Identify which cell holds the provided text, then report its [X, Y] central coordinate. 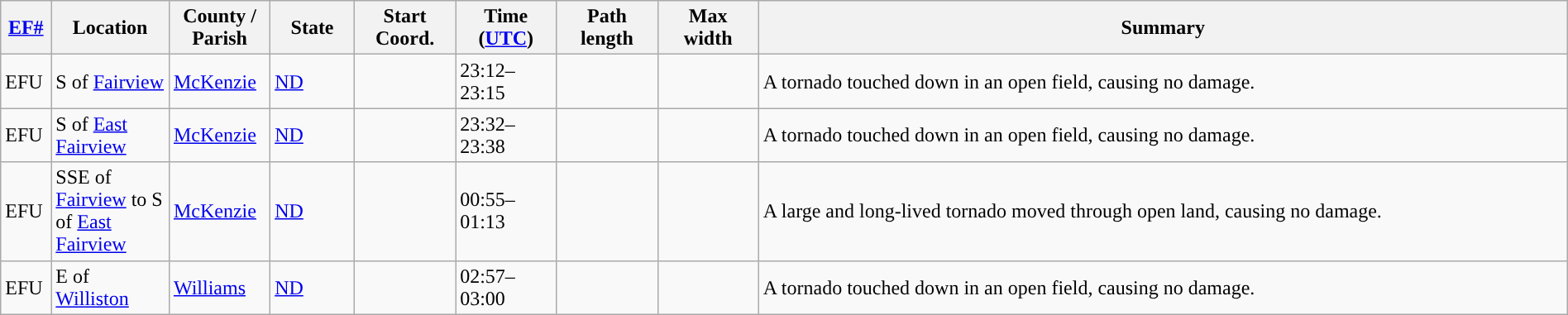
Time (UTC) [506, 28]
State [313, 28]
Williams [219, 288]
Start Coord. [404, 28]
Path length [607, 28]
S of Fairview [111, 81]
Location [111, 28]
00:55–01:13 [506, 212]
Max width [708, 28]
EF# [26, 28]
SSE of Fairview to S of East Fairview [111, 212]
S of East Fairview [111, 136]
02:57–03:00 [506, 288]
23:32–23:38 [506, 136]
A large and long-lived tornado moved through open land, causing no damage. [1163, 212]
Summary [1163, 28]
23:12–23:15 [506, 81]
County / Parish [219, 28]
E of Williston [111, 288]
